Detect which cell encompasses the target text, then output its [x, y] center coordinate. 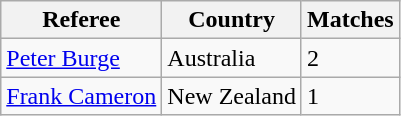
Frank Cameron [82, 96]
Australia [232, 58]
Country [232, 20]
Matches [350, 20]
2 [350, 58]
1 [350, 96]
Peter Burge [82, 58]
Referee [82, 20]
New Zealand [232, 96]
